Output the (X, Y) coordinate of the center of the cell containing the given text.  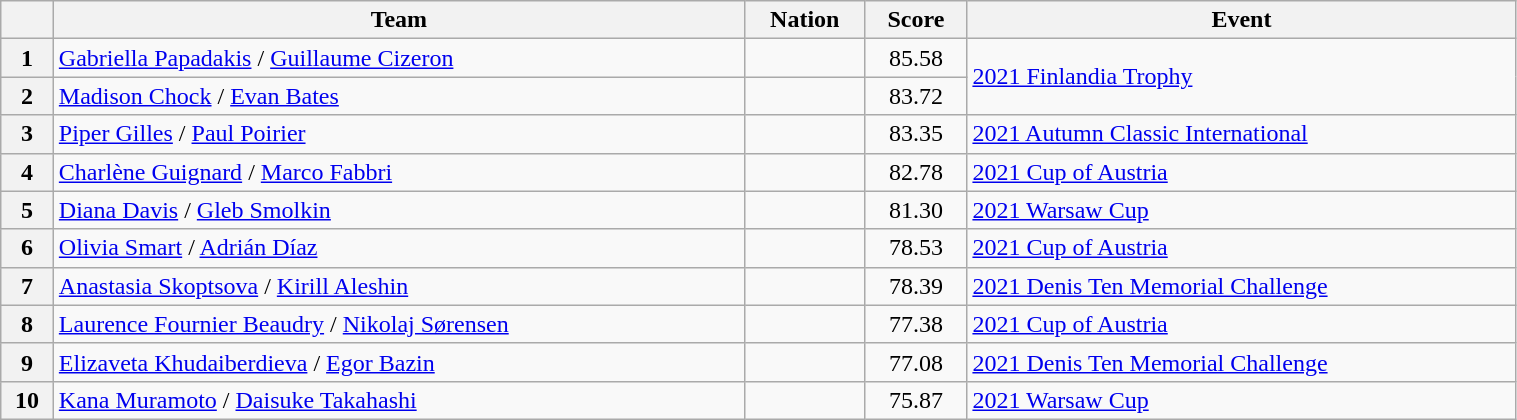
Diana Davis / Gleb Smolkin (398, 210)
6 (28, 248)
3 (28, 134)
83.35 (916, 134)
Olivia Smart / Adrián Díaz (398, 248)
Score (916, 20)
Team (398, 20)
81.30 (916, 210)
Nation (804, 20)
2 (28, 96)
78.39 (916, 286)
Madison Chock / Evan Bates (398, 96)
5 (28, 210)
Event (1242, 20)
Elizaveta Khudaiberdieva / Egor Bazin (398, 362)
2021 Finlandia Trophy (1242, 77)
Anastasia Skoptsova / Kirill Aleshin (398, 286)
78.53 (916, 248)
Kana Muramoto / Daisuke Takahashi (398, 400)
Gabriella Papadakis / Guillaume Cizeron (398, 58)
8 (28, 324)
77.38 (916, 324)
75.87 (916, 400)
4 (28, 172)
1 (28, 58)
Piper Gilles / Paul Poirier (398, 134)
82.78 (916, 172)
Charlène Guignard / Marco Fabbri (398, 172)
Laurence Fournier Beaudry / Nikolaj Sørensen (398, 324)
7 (28, 286)
77.08 (916, 362)
2021 Autumn Classic International (1242, 134)
85.58 (916, 58)
9 (28, 362)
10 (28, 400)
83.72 (916, 96)
